Determine the (X, Y) coordinate at the center of the cell enclosing the given text.  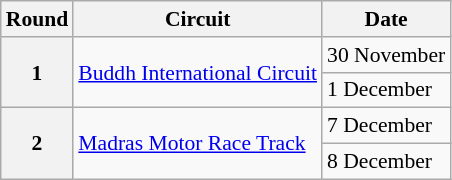
1 (38, 72)
Circuit (198, 19)
Buddh International Circuit (198, 72)
2 (38, 144)
7 December (386, 126)
Madras Motor Race Track (198, 144)
Round (38, 19)
30 November (386, 55)
8 December (386, 162)
1 December (386, 90)
Date (386, 19)
